Search for the cell housing the specified text and yield its [x, y] center coordinate. 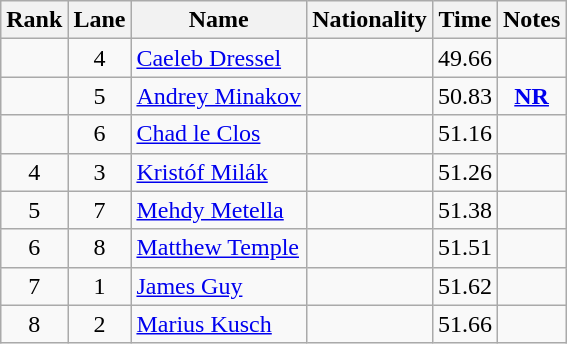
Time [464, 20]
51.16 [464, 134]
Caeleb Dressel [219, 58]
Lane [100, 20]
Notes [531, 20]
NR [531, 96]
51.51 [464, 248]
Marius Kusch [219, 324]
1 [100, 286]
3 [100, 172]
2 [100, 324]
50.83 [464, 96]
51.26 [464, 172]
Kristóf Milák [219, 172]
51.62 [464, 286]
Mehdy Metella [219, 210]
Matthew Temple [219, 248]
Chad le Clos [219, 134]
Andrey Minakov [219, 96]
Name [219, 20]
Rank [34, 20]
49.66 [464, 58]
Nationality [370, 20]
51.66 [464, 324]
James Guy [219, 286]
51.38 [464, 210]
